Detect which cell encompasses the target text, then output its (x, y) center coordinate. 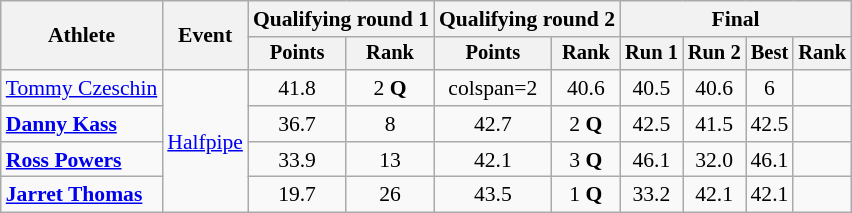
6 (770, 88)
Qualifying round 2 (527, 19)
Run 2 (714, 54)
1 Q (586, 195)
3 Q (586, 160)
33.2 (652, 195)
43.5 (493, 195)
colspan=2 (493, 88)
13 (390, 160)
42.7 (493, 124)
36.7 (297, 124)
Ross Powers (82, 160)
Halfpipe (205, 141)
32.0 (714, 160)
Athlete (82, 36)
Best (770, 54)
Final (736, 19)
8 (390, 124)
Event (205, 36)
40.5 (652, 88)
Qualifying round 1 (341, 19)
41.8 (297, 88)
Run 1 (652, 54)
Tommy Czeschin (82, 88)
19.7 (297, 195)
Jarret Thomas (82, 195)
33.9 (297, 160)
41.5 (714, 124)
Danny Kass (82, 124)
26 (390, 195)
